Determine the (X, Y) coordinate at the center of the cell enclosing the given text.  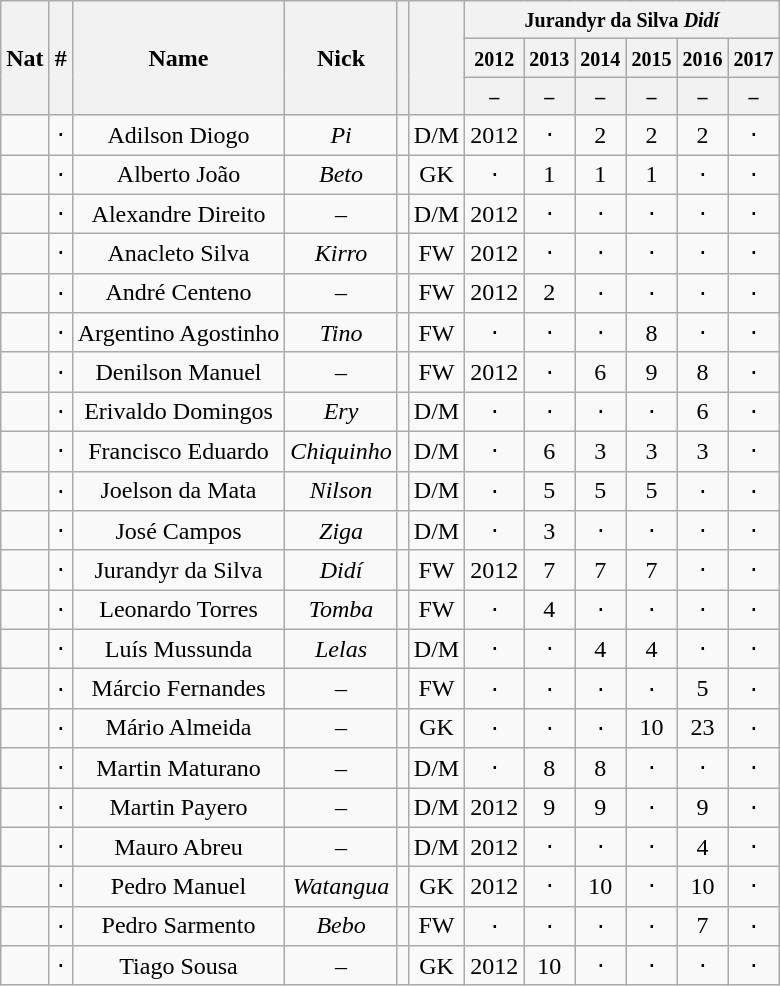
Ziga (341, 531)
Erivaldo Domingos (178, 412)
Jurandyr da Silva (178, 570)
Francisco Eduardo (178, 451)
Luís Mussunda (178, 649)
Alberto João (178, 174)
Martin Maturano (178, 768)
Ery (341, 412)
2016 (702, 58)
Chiquinho (341, 451)
Argentino Agostinho (178, 333)
Name (178, 58)
Didí (341, 570)
2013 (550, 58)
Nick (341, 58)
Márcio Fernandes (178, 689)
# (60, 58)
André Centeno (178, 293)
Alexandre Direito (178, 214)
Tomba (341, 610)
Beto (341, 174)
Anacleto Silva (178, 254)
Tiago Sousa (178, 966)
Denilson Manuel (178, 372)
Mauro Abreu (178, 847)
Adilson Diogo (178, 135)
Pedro Sarmento (178, 926)
Mário Almeida (178, 728)
Watangua (341, 887)
Lelas (341, 649)
Bebo (341, 926)
2015 (652, 58)
Pedro Manuel (178, 887)
José Campos (178, 531)
Kirro (341, 254)
2014 (600, 58)
23 (702, 728)
Pi (341, 135)
Jurandyr da Silva Didí (622, 20)
Nat (25, 58)
Leonardo Torres (178, 610)
Joelson da Mata (178, 491)
2017 (754, 58)
Tino (341, 333)
Nilson (341, 491)
Martin Payero (178, 808)
